Detect which cell encompasses the target text, then output its [X, Y] center coordinate. 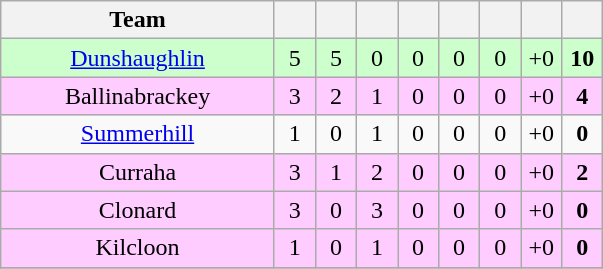
4 [582, 96]
Kilcloon [138, 248]
Dunshaughlin [138, 58]
Team [138, 20]
Clonard [138, 210]
10 [582, 58]
Ballinabrackey [138, 96]
Curraha [138, 172]
Summerhill [138, 134]
